Identify which cell holds the provided text, then report its [x, y] central coordinate. 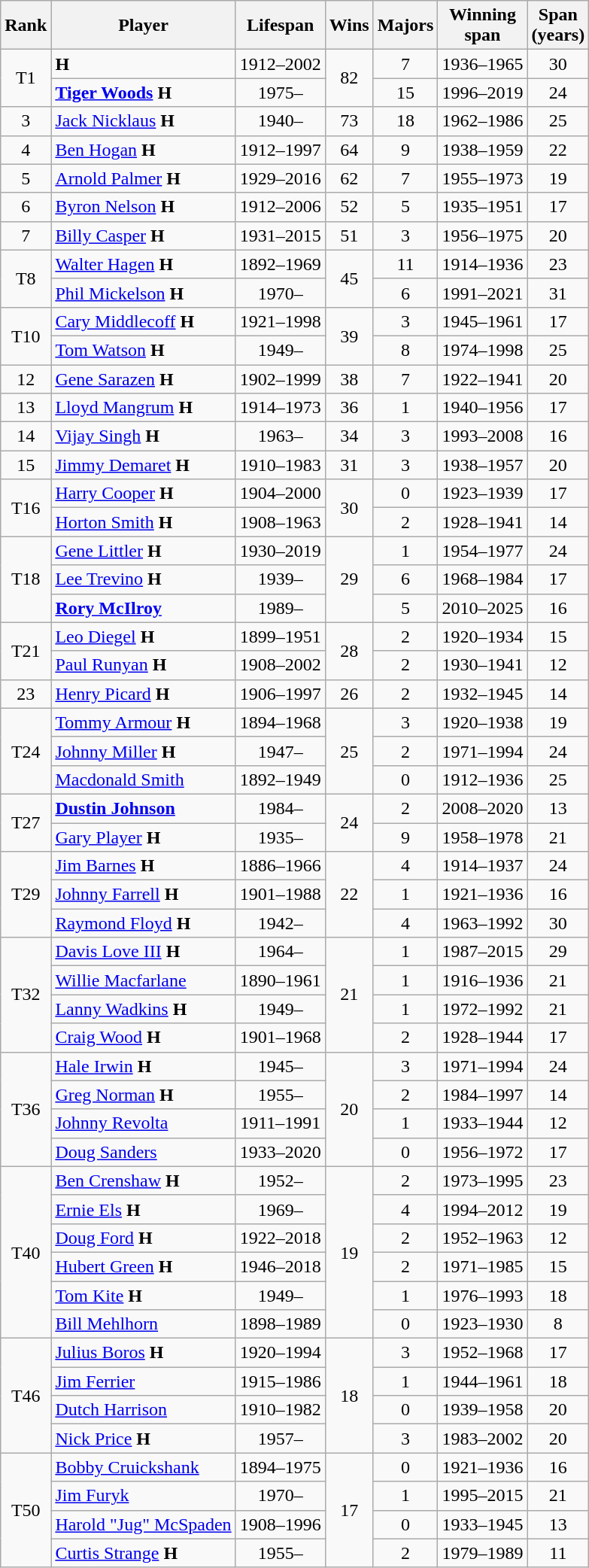
38 [349, 378]
T27 [26, 822]
Leo Diegel H [143, 637]
1963–1992 [483, 923]
1914–1973 [280, 408]
1969– [280, 1209]
1915–1986 [280, 1381]
Henry Picard H [143, 694]
1942– [280, 923]
1922–2018 [280, 1238]
Player [143, 26]
1929–2016 [280, 178]
1921–1998 [280, 321]
1940–1956 [483, 408]
Phil Mickelson H [143, 293]
1989– [280, 608]
1923–1930 [483, 1324]
T10 [26, 336]
1910–1983 [280, 465]
1945– [280, 1066]
Lloyd Mangrum H [143, 408]
1979–1989 [483, 1553]
Tom Kite H [143, 1295]
Rank [26, 26]
Dustin Johnson [143, 808]
Johnny Miller H [143, 751]
1956–1975 [483, 236]
Doug Sanders [143, 1152]
1932–1945 [483, 694]
T21 [26, 651]
Vijay Singh H [143, 436]
1911–1991 [280, 1123]
1922–1941 [483, 378]
Willie Macfarlane [143, 980]
T40 [26, 1252]
1945–1961 [483, 321]
1957– [280, 1439]
Ben Hogan H [143, 150]
Paul Runyan H [143, 665]
1914–1937 [483, 866]
1994–2012 [483, 1209]
1993–2008 [483, 436]
1939–1958 [483, 1410]
1983–2002 [483, 1439]
T1 [26, 78]
1890–1961 [280, 980]
1912–2006 [280, 207]
Curtis Strange H [143, 1553]
Lanny Wadkins H [143, 1009]
Hubert Green H [143, 1266]
Julius Boros H [143, 1353]
Rory McIlroy [143, 608]
1933–1944 [483, 1123]
Jim Ferrier [143, 1381]
Tommy Armour H [143, 722]
Lee Trevino H [143, 579]
1956–1972 [483, 1152]
T24 [26, 751]
1952–1968 [483, 1353]
1996–2019 [483, 93]
1908–1996 [280, 1524]
Tom Watson H [143, 350]
1910–1982 [280, 1410]
34 [349, 436]
1935–1951 [483, 207]
1901–1968 [280, 1038]
T29 [26, 895]
Jim Furyk [143, 1496]
45 [349, 278]
1938–1959 [483, 150]
1974–1998 [483, 350]
1963– [280, 436]
T32 [26, 995]
Johnny Revolta [143, 1123]
Craig Wood H [143, 1038]
1912–1936 [483, 779]
1958–1978 [483, 837]
1901–1988 [280, 895]
1952– [280, 1181]
1914–1936 [483, 264]
82 [349, 78]
Winningspan [483, 26]
1898–1989 [280, 1324]
73 [349, 121]
1908–1963 [280, 522]
Raymond Floyd H [143, 923]
T36 [26, 1109]
1930–2019 [280, 551]
1899–1951 [280, 637]
Jimmy Demaret H [143, 465]
Jim Barnes H [143, 866]
36 [349, 408]
2008–2020 [483, 808]
1930–1941 [483, 665]
1920–1994 [280, 1353]
1916–1936 [483, 980]
Davis Love III H [143, 952]
Gene Littler H [143, 551]
Greg Norman H [143, 1095]
1964– [280, 952]
Bill Mehlhorn [143, 1324]
1933–1945 [483, 1524]
1906–1997 [280, 694]
1971–1985 [483, 1266]
T18 [26, 579]
1912–2002 [280, 64]
Dutch Harrison [143, 1410]
1975– [280, 93]
62 [349, 178]
Wins [349, 26]
Ernie Els H [143, 1209]
Majors [405, 26]
Byron Nelson H [143, 207]
1892–1949 [280, 779]
1920–1938 [483, 722]
Hale Irwin H [143, 1066]
1908–2002 [280, 665]
1940– [280, 121]
1923–1939 [483, 494]
1894–1968 [280, 722]
Nick Price H [143, 1439]
1944–1961 [483, 1381]
1894–1975 [280, 1467]
Ben Crenshaw H [143, 1181]
1987–2015 [483, 952]
64 [349, 150]
1946–2018 [280, 1266]
1968–1984 [483, 579]
Doug Ford H [143, 1238]
Tiger Woods H [143, 93]
1928–1941 [483, 522]
1955–1973 [483, 178]
Gene Sarazen H [143, 378]
2010–2025 [483, 608]
1984–1997 [483, 1095]
39 [349, 336]
1902–1999 [280, 378]
1952–1963 [483, 1238]
1984– [280, 808]
1936–1965 [483, 64]
T8 [26, 278]
Harry Cooper H [143, 494]
1954–1977 [483, 551]
52 [349, 207]
Cary Middlecoff H [143, 321]
1973–1995 [483, 1181]
Harold "Jug" McSpaden [143, 1524]
Horton Smith H [143, 522]
Billy Casper H [143, 236]
Lifespan [280, 26]
1962–1986 [483, 121]
Walter Hagen H [143, 264]
1976–1993 [483, 1295]
T46 [26, 1396]
1938–1957 [483, 465]
1947– [280, 751]
T50 [26, 1510]
1972–1992 [483, 1009]
1928–1944 [483, 1038]
Bobby Cruickshank [143, 1467]
Gary Player H [143, 837]
1991–2021 [483, 293]
1904–2000 [280, 494]
28 [349, 651]
1912–1997 [280, 150]
1892–1969 [280, 264]
H [143, 64]
1886–1966 [280, 866]
1935– [280, 837]
1995–2015 [483, 1496]
51 [349, 236]
Jack Nicklaus H [143, 121]
Johnny Farrell H [143, 895]
1933–2020 [280, 1152]
Span(years) [558, 26]
T16 [26, 508]
1931–2015 [280, 236]
1920–1934 [483, 637]
26 [349, 694]
1939– [280, 579]
Arnold Palmer H [143, 178]
Macdonald Smith [143, 779]
